For the text-containing cell, return its midpoint in (x, y) coordinate format. 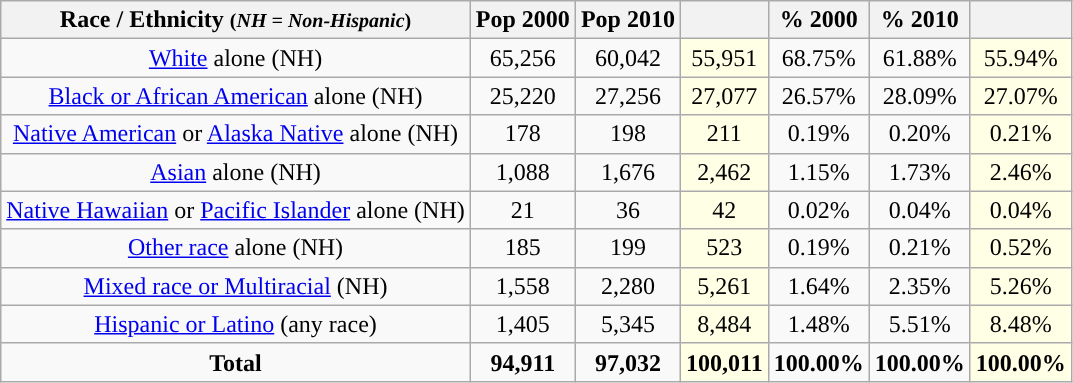
36 (628, 210)
Native Hawaiian or Pacific Islander alone (NH) (236, 210)
2.35% (920, 286)
60,042 (628, 58)
1.73% (920, 172)
199 (628, 248)
0.52% (1020, 248)
1.15% (818, 172)
Black or African American alone (NH) (236, 96)
27,077 (724, 96)
Pop 2000 (522, 20)
2,462 (724, 172)
68.75% (818, 58)
211 (724, 134)
0.02% (818, 210)
Total (236, 362)
Hispanic or Latino (any race) (236, 324)
198 (628, 134)
5.26% (1020, 286)
% 2000 (818, 20)
5,345 (628, 324)
8,484 (724, 324)
8.48% (1020, 324)
42 (724, 210)
% 2010 (920, 20)
Native American or Alaska Native alone (NH) (236, 134)
97,032 (628, 362)
1,676 (628, 172)
55.94% (1020, 58)
27.07% (1020, 96)
21 (522, 210)
Pop 2010 (628, 20)
523 (724, 248)
1.64% (818, 286)
25,220 (522, 96)
65,256 (522, 58)
26.57% (818, 96)
Race / Ethnicity (NH = Non-Hispanic) (236, 20)
2,280 (628, 286)
1,558 (522, 286)
5,261 (724, 286)
White alone (NH) (236, 58)
61.88% (920, 58)
Other race alone (NH) (236, 248)
185 (522, 248)
94,911 (522, 362)
2.46% (1020, 172)
1,405 (522, 324)
27,256 (628, 96)
1,088 (522, 172)
Mixed race or Multiracial (NH) (236, 286)
178 (522, 134)
Asian alone (NH) (236, 172)
28.09% (920, 96)
55,951 (724, 58)
0.20% (920, 134)
5.51% (920, 324)
100,011 (724, 362)
1.48% (818, 324)
